For the text-containing cell, return its midpoint in (X, Y) coordinate format. 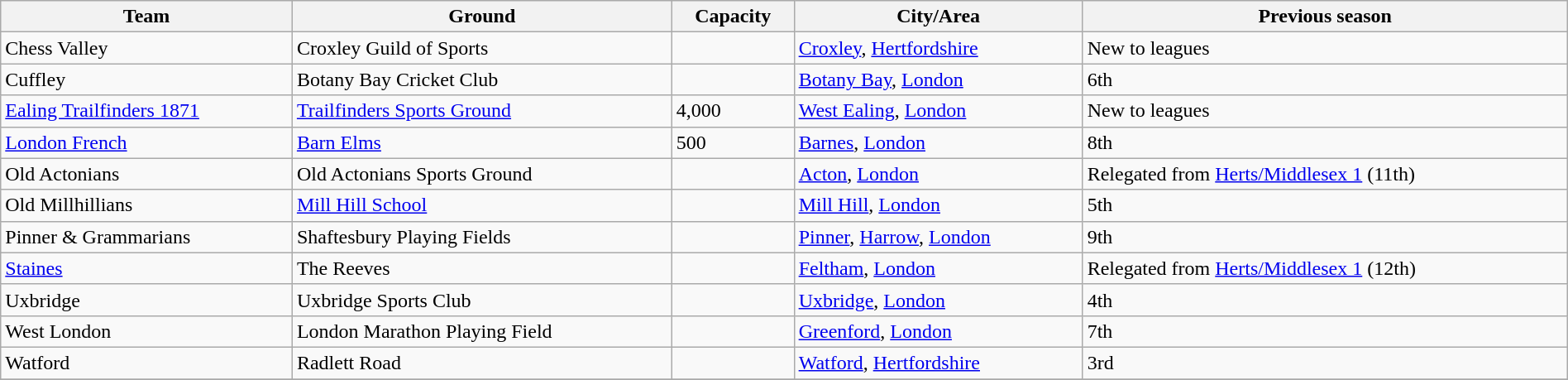
Previous season (1325, 17)
Botany Bay, London (938, 79)
Mill Hill, London (938, 205)
Old Actonians (147, 174)
London Marathon Playing Field (481, 331)
Ealing Trailfinders 1871 (147, 111)
Watford, Hertfordshire (938, 363)
Uxbridge, London (938, 300)
3rd (1325, 363)
Ground (481, 17)
Relegated from Herts/Middlesex 1 (11th) (1325, 174)
Old Actonians Sports Ground (481, 174)
City/Area (938, 17)
Radlett Road (481, 363)
4,000 (733, 111)
Team (147, 17)
6th (1325, 79)
Shaftesbury Playing Fields (481, 237)
Uxbridge (147, 300)
Barn Elms (481, 142)
London French (147, 142)
Botany Bay Cricket Club (481, 79)
9th (1325, 237)
Croxley, Hertfordshire (938, 48)
Barnes, London (938, 142)
Relegated from Herts/Middlesex 1 (12th) (1325, 268)
5th (1325, 205)
Cuffley (147, 79)
Old Millhillians (147, 205)
Chess Valley (147, 48)
Feltham, London (938, 268)
Mill Hill School (481, 205)
Staines (147, 268)
West London (147, 331)
Uxbridge Sports Club (481, 300)
4th (1325, 300)
The Reeves (481, 268)
Trailfinders Sports Ground (481, 111)
8th (1325, 142)
500 (733, 142)
Croxley Guild of Sports (481, 48)
Pinner, Harrow, London (938, 237)
Pinner & Grammarians (147, 237)
Greenford, London (938, 331)
7th (1325, 331)
Watford (147, 363)
West Ealing, London (938, 111)
Capacity (733, 17)
Acton, London (938, 174)
